Locate the cell with the specified text and output its (X, Y) center coordinate. 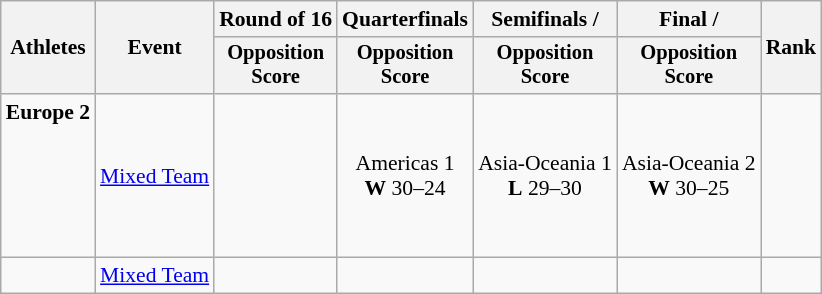
Americas 1W 30–24 (405, 176)
Event (154, 48)
Semifinals / (545, 19)
Europe 2 (48, 176)
Quarterfinals (405, 19)
Final / (689, 19)
Rank (792, 48)
Round of 16 (276, 19)
Athletes (48, 48)
Asia-Oceania 1L 29–30 (545, 176)
Asia-Oceania 2W 30–25 (689, 176)
